Detect which cell encompasses the target text, then output its [X, Y] center coordinate. 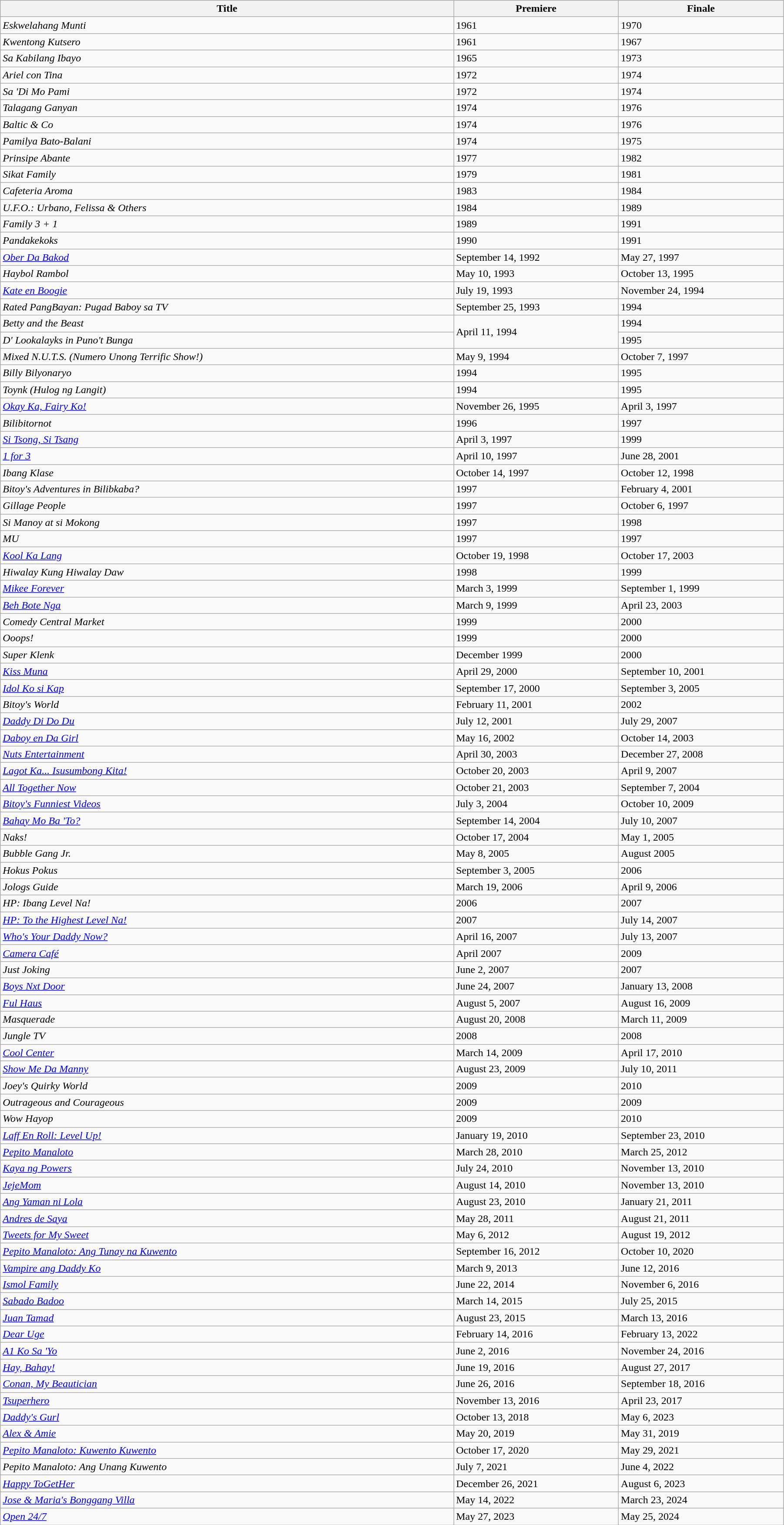
Alex & Amie [227, 1434]
September 17, 2000 [536, 688]
November 13, 2016 [536, 1400]
March 9, 1999 [536, 605]
June 28, 2001 [701, 456]
Mikee Forever [227, 589]
Haybol Rambol [227, 274]
Bitoy's World [227, 704]
April 9, 2006 [701, 887]
May 1, 2005 [701, 837]
Joey's Quirky World [227, 1086]
Jose & Maria's Bonggang Villa [227, 1500]
Masquerade [227, 1020]
July 24, 2010 [536, 1168]
Andres de Saya [227, 1218]
Who's Your Daddy Now? [227, 936]
August 16, 2009 [701, 1003]
March 14, 2009 [536, 1053]
June 2, 2016 [536, 1351]
Billy Bilyonaryo [227, 373]
September 14, 2004 [536, 821]
January 19, 2010 [536, 1135]
August 19, 2012 [701, 1235]
1996 [536, 423]
May 25, 2024 [701, 1516]
June 12, 2016 [701, 1268]
Okay Ka, Fairy Ko! [227, 406]
Si Manoy at si Mokong [227, 522]
Outrageous and Courageous [227, 1102]
May 8, 2005 [536, 854]
April 29, 2000 [536, 671]
July 13, 2007 [701, 936]
Pepito Manaloto: Kuwento Kuwento [227, 1450]
March 14, 2015 [536, 1301]
Finale [701, 9]
July 29, 2007 [701, 721]
September 14, 1992 [536, 257]
March 23, 2024 [701, 1500]
Wow Hayop [227, 1119]
Eskwelahang Munti [227, 25]
Lagot Ka... Isusumbong Kita! [227, 771]
Juan Tamad [227, 1318]
D' Lookalayks in Puno't Bunga [227, 340]
August 23, 2015 [536, 1318]
Bitoy's Funniest Videos [227, 804]
August 23, 2010 [536, 1202]
Pepito Manaloto [227, 1152]
July 3, 2004 [536, 804]
Pepito Manaloto: Ang Unang Kuwento [227, 1467]
January 13, 2008 [701, 986]
June 2, 2007 [536, 970]
December 26, 2021 [536, 1483]
Bitoy's Adventures in Bilibkaba? [227, 489]
Open 24/7 [227, 1516]
Dear Uge [227, 1334]
Kate en Boogie [227, 290]
Jungle TV [227, 1036]
Daddy's Gurl [227, 1417]
May 28, 2011 [536, 1218]
October 14, 2003 [701, 738]
Pepito Manaloto: Ang Tunay na Kuwento [227, 1251]
March 11, 2009 [701, 1020]
October 19, 1998 [536, 555]
September 25, 1993 [536, 307]
September 23, 2010 [701, 1135]
Beh Bote Nga [227, 605]
April 16, 2007 [536, 936]
HP: To the Highest Level Na! [227, 920]
November 24, 1994 [701, 290]
October 13, 2018 [536, 1417]
February 13, 2022 [701, 1334]
May 6, 2012 [536, 1235]
1965 [536, 58]
November 6, 2016 [701, 1285]
July 7, 2021 [536, 1467]
March 13, 2016 [701, 1318]
Camera Café [227, 953]
April 10, 1997 [536, 456]
December 1999 [536, 655]
June 24, 2007 [536, 986]
Gillage People [227, 506]
October 10, 2009 [701, 804]
Show Me Da Manny [227, 1069]
May 14, 2022 [536, 1500]
Talagang Ganyan [227, 108]
March 19, 2006 [536, 887]
August 21, 2011 [701, 1218]
July 25, 2015 [701, 1301]
2002 [701, 704]
April 9, 2007 [701, 771]
Just Joking [227, 970]
Bilibitornot [227, 423]
Daboy en Da Girl [227, 738]
1973 [701, 58]
August 5, 2007 [536, 1003]
Hiwalay Kung Hiwalay Daw [227, 572]
A1 Ko Sa 'Yo [227, 1351]
October 14, 1997 [536, 472]
May 16, 2002 [536, 738]
1990 [536, 241]
Boys Nxt Door [227, 986]
U.F.O.: Urbano, Felissa & Others [227, 208]
Mixed N.U.T.S. (Numero Unong Terrific Show!) [227, 357]
Ibang Klase [227, 472]
April 11, 1994 [536, 332]
October 13, 1995 [701, 274]
May 29, 2021 [701, 1450]
July 14, 2007 [701, 920]
May 9, 1994 [536, 357]
November 24, 2016 [701, 1351]
August 14, 2010 [536, 1185]
Super Klenk [227, 655]
October 21, 2003 [536, 788]
Jologs Guide [227, 887]
September 10, 2001 [701, 671]
Family 3 + 1 [227, 224]
Happy ToGetHer [227, 1483]
August 2005 [701, 854]
1981 [701, 174]
Idol Ko si Kap [227, 688]
Ooops! [227, 638]
1 for 3 [227, 456]
September 18, 2016 [701, 1384]
1977 [536, 158]
Laff En Roll: Level Up! [227, 1135]
Ismol Family [227, 1285]
July 10, 2011 [701, 1069]
February 11, 2001 [536, 704]
March 28, 2010 [536, 1152]
March 25, 2012 [701, 1152]
May 10, 1993 [536, 274]
October 17, 2020 [536, 1450]
Ariel con Tina [227, 75]
Pandakekoks [227, 241]
Tweets for My Sweet [227, 1235]
September 7, 2004 [701, 788]
August 23, 2009 [536, 1069]
April 30, 2003 [536, 754]
June 19, 2016 [536, 1367]
June 26, 2016 [536, 1384]
October 6, 1997 [701, 506]
April 23, 2017 [701, 1400]
July 12, 2001 [536, 721]
February 14, 2016 [536, 1334]
Betty and the Beast [227, 323]
August 27, 2017 [701, 1367]
Cafeteria Aroma [227, 191]
May 27, 2023 [536, 1516]
Tsuperhero [227, 1400]
1967 [701, 42]
Ful Haus [227, 1003]
March 9, 2013 [536, 1268]
Kool Ka Lang [227, 555]
May 20, 2019 [536, 1434]
Kwentong Kutsero [227, 42]
HP: Ibang Level Na! [227, 903]
November 26, 1995 [536, 406]
February 4, 2001 [701, 489]
Kiss Muna [227, 671]
Cool Center [227, 1053]
October 17, 2004 [536, 837]
April 23, 2003 [701, 605]
Daddy Di Do Du [227, 721]
July 19, 1993 [536, 290]
October 20, 2003 [536, 771]
Premiere [536, 9]
Vampire ang Daddy Ko [227, 1268]
Conan, My Beautician [227, 1384]
Toynk (Hulog ng Langit) [227, 390]
May 6, 2023 [701, 1417]
1982 [701, 158]
August 6, 2023 [701, 1483]
Baltic & Co [227, 125]
Sikat Family [227, 174]
October 17, 2003 [701, 555]
Bubble Gang Jr. [227, 854]
Nuts Entertainment [227, 754]
1979 [536, 174]
Hay, Bahay! [227, 1367]
Sa 'Di Mo Pami [227, 91]
March 3, 1999 [536, 589]
May 27, 1997 [701, 257]
August 20, 2008 [536, 1020]
September 16, 2012 [536, 1251]
April 2007 [536, 953]
January 21, 2011 [701, 1202]
October 10, 2020 [701, 1251]
Naks! [227, 837]
Sabado Badoo [227, 1301]
Rated PangBayan: Pugad Baboy sa TV [227, 307]
October 12, 1998 [701, 472]
MU [227, 539]
Si Tsong, Si Tsang [227, 439]
Prinsipe Abante [227, 158]
1970 [701, 25]
September 1, 1999 [701, 589]
October 7, 1997 [701, 357]
Ang Yaman ni Lola [227, 1202]
1975 [701, 141]
April 17, 2010 [701, 1053]
Hokus Pokus [227, 870]
Sa Kabilang Ibayo [227, 58]
Ober Da Bakod [227, 257]
Comedy Central Market [227, 622]
May 31, 2019 [701, 1434]
All Together Now [227, 788]
Bahay Mo Ba 'To? [227, 821]
Title [227, 9]
JejeMom [227, 1185]
June 22, 2014 [536, 1285]
December 27, 2008 [701, 754]
July 10, 2007 [701, 821]
1983 [536, 191]
Kaya ng Powers [227, 1168]
Pamilya Bato-Balani [227, 141]
June 4, 2022 [701, 1467]
